Extract the [X, Y] coordinate from the center of the cell holding the provided text.  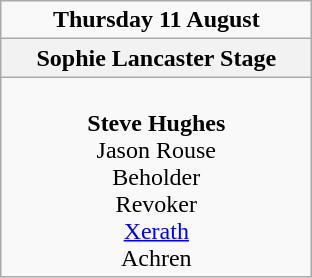
Thursday 11 August [156, 20]
Steve Hughes Jason Rouse Beholder Revoker Xerath Achren [156, 177]
Sophie Lancaster Stage [156, 58]
